Search for the cell housing the specified text and yield its [x, y] center coordinate. 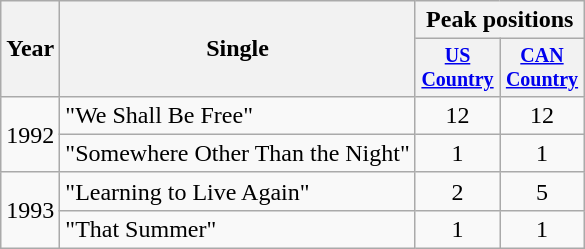
2 [457, 191]
5 [542, 191]
Peak positions [500, 20]
1992 [30, 134]
Year [30, 49]
"We Shall Be Free" [238, 115]
CAN Country [542, 68]
Single [238, 49]
"That Summer" [238, 229]
US Country [457, 68]
1993 [30, 210]
"Learning to Live Again" [238, 191]
"Somewhere Other Than the Night" [238, 153]
